Capture the cell that displays the provided text and extract its (x, y) central coordinate. 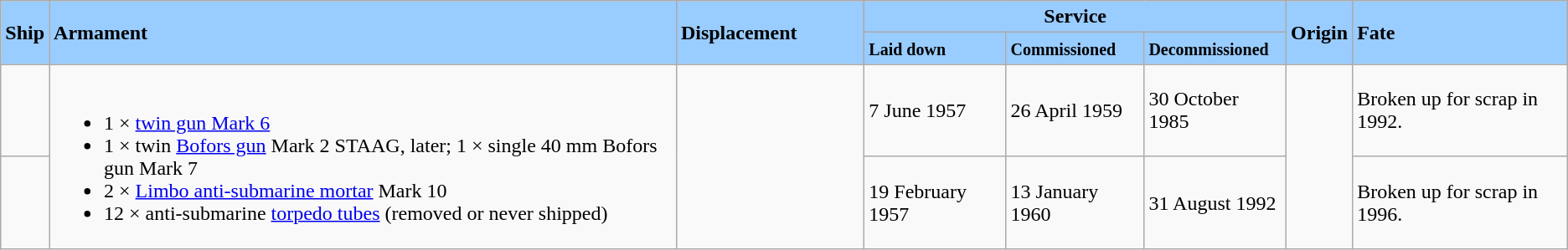
7 June 1957 (935, 110)
Origin (1320, 33)
Decommissioned (1215, 48)
Armament (364, 33)
Service (1075, 17)
Fate (1461, 33)
Displacement (770, 33)
Ship (25, 33)
19 February 1957 (935, 202)
26 April 1959 (1075, 110)
31 August 1992 (1215, 202)
Commissioned (1075, 48)
Broken up for scrap in 1992. (1461, 110)
Laid down (935, 48)
Broken up for scrap in 1996. (1461, 202)
13 January 1960 (1075, 202)
30 October 1985 (1215, 110)
